Provide the (X, Y) coordinate of the cell's center where the given text is located.  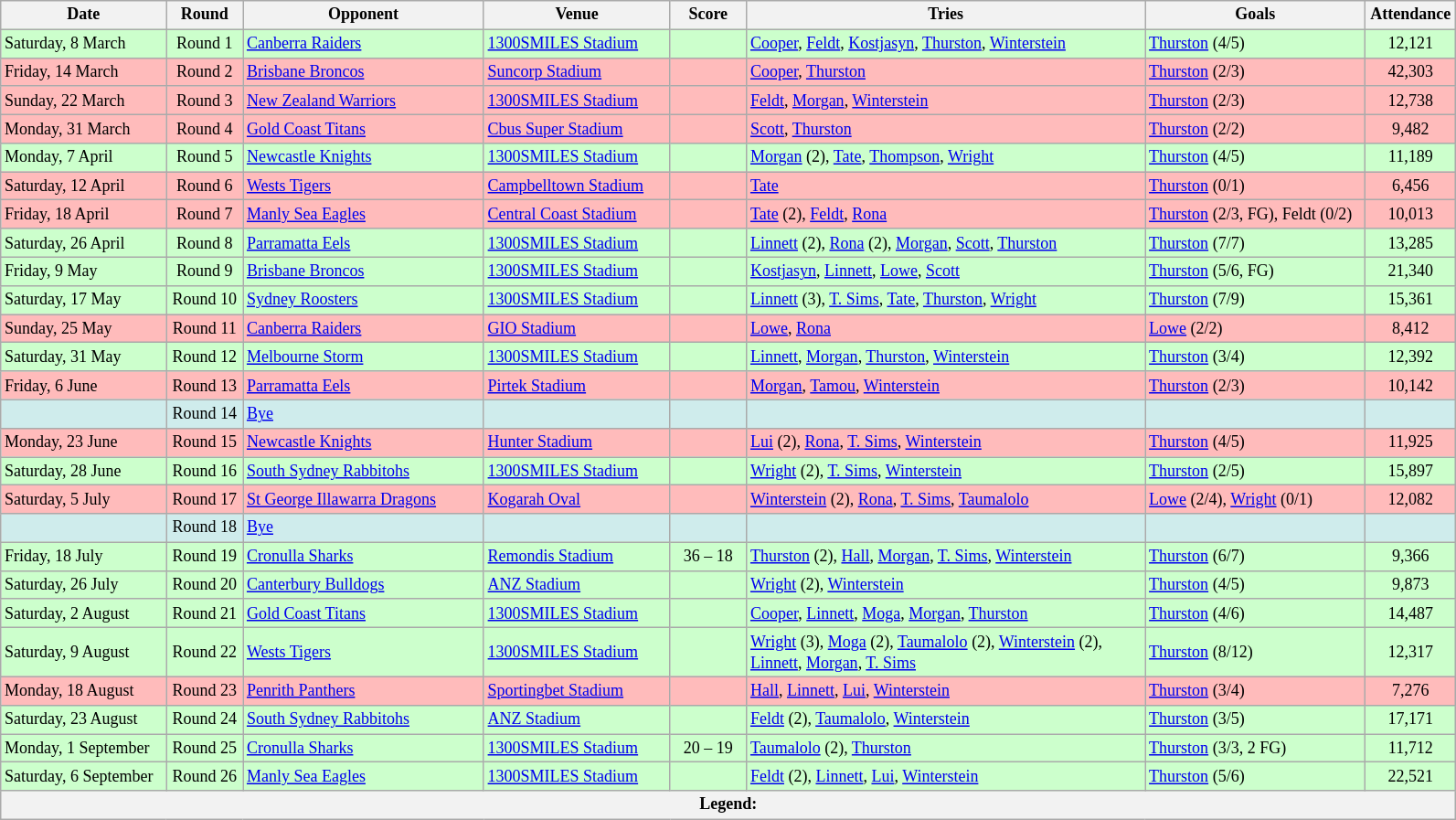
Saturday, 12 April (84, 186)
Saturday, 28 June (84, 472)
Monday, 7 April (84, 157)
New Zealand Warriors (364, 101)
Round 10 (205, 300)
22,521 (1411, 777)
20 – 19 (708, 748)
Winterstein (2), Rona, T. Sims, Taumalolo (946, 499)
Thurston (3/3, 2 FG) (1256, 748)
Friday, 18 July (84, 556)
Round 16 (205, 472)
Penrith Panthers (364, 691)
Round 13 (205, 386)
Round 5 (205, 157)
Sportingbet Stadium (577, 691)
Venue (577, 15)
12,317 (1411, 653)
Round 26 (205, 777)
Round 4 (205, 128)
Hall, Linnett, Lui, Winterstein (946, 691)
15,897 (1411, 472)
Saturday, 8 March (84, 44)
Date (84, 15)
Saturday, 2 August (84, 612)
Monday, 1 September (84, 748)
12,121 (1411, 44)
Round 2 (205, 71)
Friday, 9 May (84, 271)
Remondis Stadium (577, 556)
Feldt, Morgan, Winterstein (946, 101)
Round 15 (205, 442)
12,082 (1411, 499)
Legend: (728, 804)
Feldt (2), Taumalolo, Winterstein (946, 719)
Campbelltown Stadium (577, 186)
Saturday, 17 May (84, 300)
Saturday, 6 September (84, 777)
12,392 (1411, 357)
Thurston (2/5) (1256, 472)
10,142 (1411, 386)
Monday, 18 August (84, 691)
Saturday, 31 May (84, 357)
Linnett, Morgan, Thurston, Winterstein (946, 357)
Taumalolo (2), Thurston (946, 748)
Thurston (7/9) (1256, 300)
Wright (3), Moga (2), Taumalolo (2), Winterstein (2), Linnett, Morgan, T. Sims (946, 653)
Round 8 (205, 243)
Saturday, 5 July (84, 499)
Round 20 (205, 585)
Friday, 14 March (84, 71)
10,013 (1411, 214)
15,361 (1411, 300)
9,366 (1411, 556)
Round 24 (205, 719)
Suncorp Stadium (577, 71)
Round 7 (205, 214)
11,925 (1411, 442)
Saturday, 23 August (84, 719)
Round 22 (205, 653)
17,171 (1411, 719)
Lowe, Rona (946, 329)
36 – 18 (708, 556)
9,873 (1411, 585)
9,482 (1411, 128)
Opponent (364, 15)
Lui (2), Rona, T. Sims, Winterstein (946, 442)
Pirtek Stadium (577, 386)
Saturday, 26 April (84, 243)
Linnett (2), Rona (2), Morgan, Scott, Thurston (946, 243)
Round 11 (205, 329)
Round 25 (205, 748)
Morgan (2), Tate, Thompson, Wright (946, 157)
Cooper, Feldt, Kostjasyn, Thurston, Winterstein (946, 44)
Saturday, 26 July (84, 585)
Wright (2), T. Sims, Winterstein (946, 472)
Round 6 (205, 186)
Round 3 (205, 101)
Morgan, Tamou, Winterstein (946, 386)
Tate (2), Feldt, Rona (946, 214)
Cbus Super Stadium (577, 128)
11,189 (1411, 157)
12,738 (1411, 101)
21,340 (1411, 271)
GIO Stadium (577, 329)
Round 12 (205, 357)
Thurston (4/6) (1256, 612)
Round 23 (205, 691)
Thurston (2), Hall, Morgan, T. Sims, Winterstein (946, 556)
Round 19 (205, 556)
Tries (946, 15)
Score (708, 15)
Round 9 (205, 271)
13,285 (1411, 243)
St George Illawarra Dragons (364, 499)
Wright (2), Winterstein (946, 585)
Hunter Stadium (577, 442)
8,412 (1411, 329)
Melbourne Storm (364, 357)
Round 17 (205, 499)
Sunday, 22 March (84, 101)
6,456 (1411, 186)
Feldt (2), Linnett, Lui, Winterstein (946, 777)
Kostjasyn, Linnett, Lowe, Scott (946, 271)
Goals (1256, 15)
Thurston (8/12) (1256, 653)
Canterbury Bulldogs (364, 585)
11,712 (1411, 748)
Attendance (1411, 15)
Kogarah Oval (577, 499)
Sydney Roosters (364, 300)
Round 14 (205, 413)
Linnett (3), T. Sims, Tate, Thurston, Wright (946, 300)
Thurston (5/6, FG) (1256, 271)
Saturday, 9 August (84, 653)
Round (205, 15)
Thurston (2/3, FG), Feldt (0/2) (1256, 214)
Round 18 (205, 528)
Friday, 6 June (84, 386)
14,487 (1411, 612)
42,303 (1411, 71)
Thurston (5/6) (1256, 777)
Central Coast Stadium (577, 214)
Friday, 18 April (84, 214)
Thurston (0/1) (1256, 186)
Thurston (2/2) (1256, 128)
Cooper, Thurston (946, 71)
Thurston (7/7) (1256, 243)
Lowe (2/4), Wright (0/1) (1256, 499)
Monday, 31 March (84, 128)
Sunday, 25 May (84, 329)
Thurston (3/5) (1256, 719)
Lowe (2/2) (1256, 329)
Scott, Thurston (946, 128)
Cooper, Linnett, Moga, Morgan, Thurston (946, 612)
Thurston (6/7) (1256, 556)
Round 21 (205, 612)
Tate (946, 186)
7,276 (1411, 691)
Round 1 (205, 44)
Monday, 23 June (84, 442)
